For the text-containing cell, return its midpoint in (x, y) coordinate format. 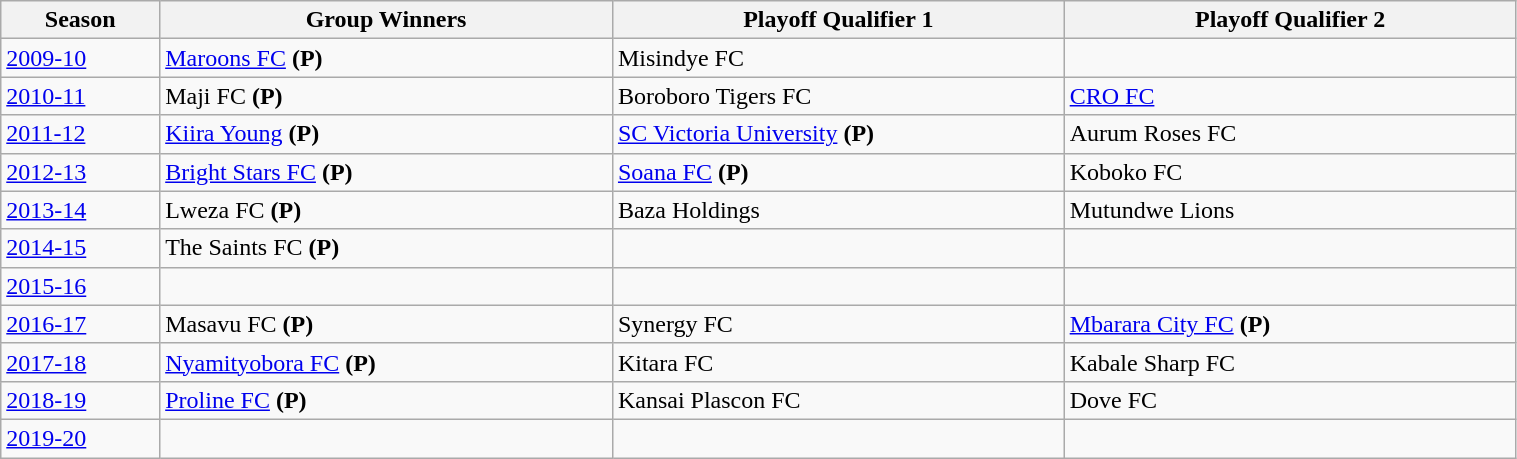
Mbarara City FC (P) (1290, 324)
Kabale Sharp FC (1290, 362)
Kiira Young (P) (386, 134)
Soana FC (P) (838, 172)
Proline FC (P) (386, 400)
Aurum Roses FC (1290, 134)
Masavu FC (P) (386, 324)
Mutundwe Lions (1290, 210)
Group Winners (386, 20)
2018-19 (80, 400)
Lweza FC (P) (386, 210)
2009-10 (80, 58)
Playoff Qualifier 2 (1290, 20)
Baza Holdings (838, 210)
Kitara FC (838, 362)
2011-12 (80, 134)
Kansai Plascon FC (838, 400)
Season (80, 20)
Koboko FC (1290, 172)
CRO FC (1290, 96)
Playoff Qualifier 1 (838, 20)
Maroons FC (P) (386, 58)
Misindye FC (838, 58)
2014-15 (80, 248)
Maji FC (P) (386, 96)
2016-17 (80, 324)
The Saints FC (P) (386, 248)
Dove FC (1290, 400)
2013-14 (80, 210)
2017-18 (80, 362)
SC Victoria University (P) (838, 134)
2012-13 (80, 172)
2019-20 (80, 438)
2010-11 (80, 96)
Nyamityobora FC (P) (386, 362)
Bright Stars FC (P) (386, 172)
Synergy FC (838, 324)
Boroboro Tigers FC (838, 96)
2015-16 (80, 286)
